For the text-containing cell, return its midpoint in (X, Y) coordinate format. 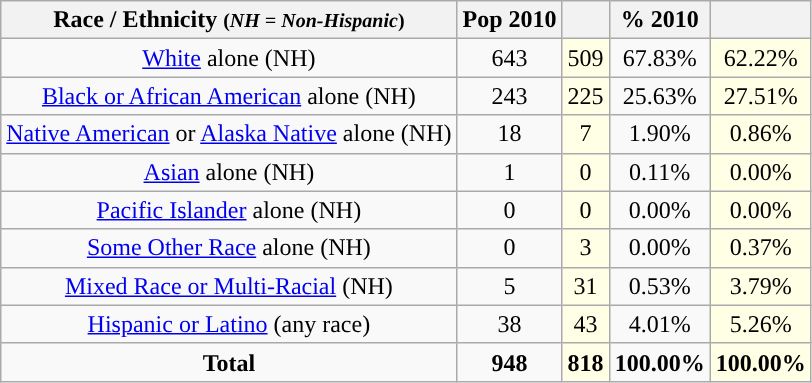
Pacific Islander alone (NH) (229, 210)
Total (229, 362)
4.01% (660, 324)
0.53% (660, 286)
Some Other Race alone (NH) (229, 248)
43 (586, 324)
38 (510, 324)
643 (510, 58)
243 (510, 96)
Asian alone (NH) (229, 172)
1 (510, 172)
7 (586, 134)
White alone (NH) (229, 58)
18 (510, 134)
0.86% (760, 134)
Pop 2010 (510, 20)
1.90% (660, 134)
Hispanic or Latino (any race) (229, 324)
5 (510, 286)
3.79% (760, 286)
509 (586, 58)
25.63% (660, 96)
Black or African American alone (NH) (229, 96)
818 (586, 362)
Native American or Alaska Native alone (NH) (229, 134)
Mixed Race or Multi-Racial (NH) (229, 286)
0.37% (760, 248)
% 2010 (660, 20)
27.51% (760, 96)
0.11% (660, 172)
948 (510, 362)
Race / Ethnicity (NH = Non-Hispanic) (229, 20)
31 (586, 286)
3 (586, 248)
67.83% (660, 58)
225 (586, 96)
5.26% (760, 324)
62.22% (760, 58)
